From the cell containing the given text, extract its center point as (X, Y) coordinate. 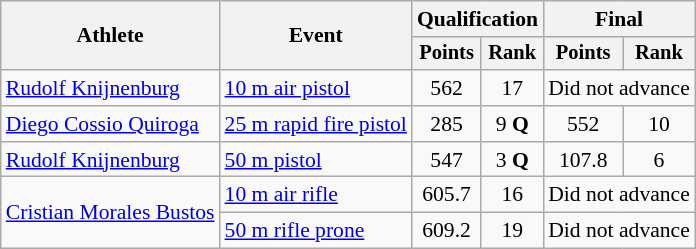
10 (659, 124)
10 m air pistol (316, 88)
605.7 (446, 195)
50 m pistol (316, 160)
Cristian Morales Bustos (110, 212)
9 Q (512, 124)
Event (316, 36)
107.8 (583, 160)
50 m rifle prone (316, 231)
547 (446, 160)
19 (512, 231)
609.2 (446, 231)
562 (446, 88)
25 m rapid fire pistol (316, 124)
10 m air rifle (316, 195)
3 Q (512, 160)
17 (512, 88)
285 (446, 124)
16 (512, 195)
Diego Cossio Quiroga (110, 124)
552 (583, 124)
Qualification (478, 19)
Final (619, 19)
Athlete (110, 36)
6 (659, 160)
